Capture the cell that displays the provided text and extract its (x, y) central coordinate. 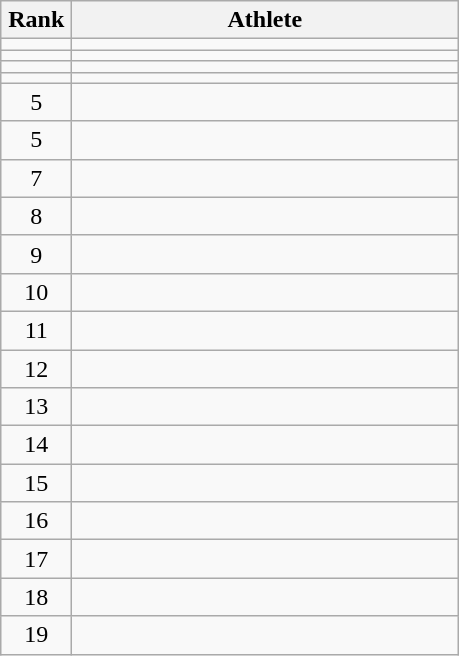
Athlete (265, 20)
8 (36, 216)
14 (36, 445)
17 (36, 559)
7 (36, 178)
11 (36, 330)
12 (36, 369)
10 (36, 292)
18 (36, 597)
9 (36, 254)
16 (36, 521)
Rank (36, 20)
13 (36, 407)
19 (36, 635)
15 (36, 483)
